Determine the [x, y] coordinate at the center of the cell enclosing the given text.  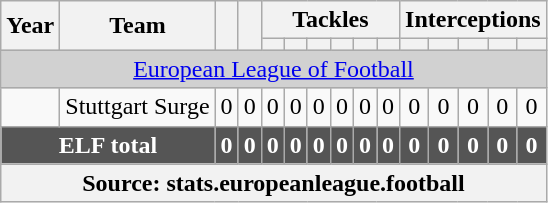
Stuttgart Surge [138, 107]
Year [30, 26]
Tackles [330, 20]
Team [138, 26]
European League of Football [274, 69]
Interceptions [474, 20]
ELF total [108, 145]
Source: stats.europeanleague.football [274, 183]
